Extract the [X, Y] coordinate from the center of the cell holding the provided text.  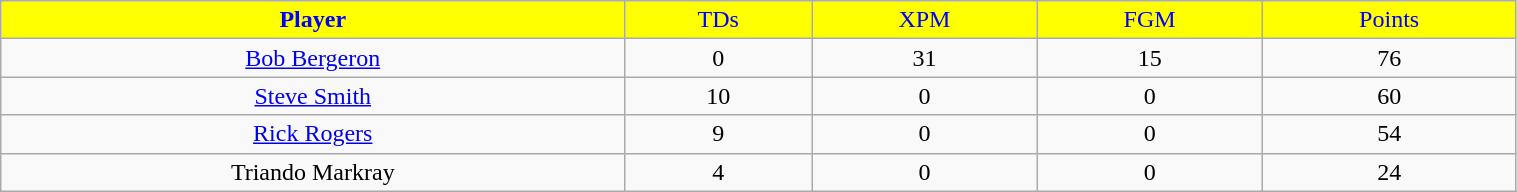
Rick Rogers [313, 134]
9 [718, 134]
Points [1389, 20]
24 [1389, 172]
Bob Bergeron [313, 58]
15 [1150, 58]
4 [718, 172]
FGM [1150, 20]
Player [313, 20]
Triando Markray [313, 172]
Steve Smith [313, 96]
XPM [924, 20]
60 [1389, 96]
31 [924, 58]
10 [718, 96]
76 [1389, 58]
TDs [718, 20]
54 [1389, 134]
